Determine the (X, Y) coordinate at the center of the cell enclosing the given text.  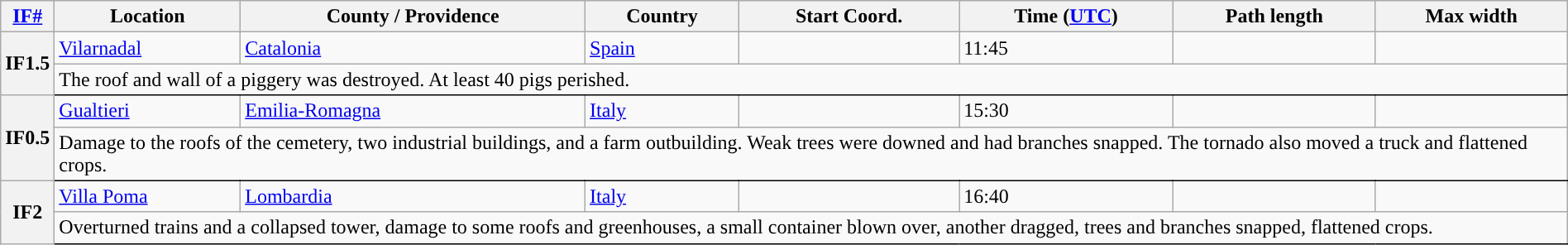
Path length (1274, 17)
Spain (662, 48)
Max width (1471, 17)
The roof and wall of a piggery was destroyed. At least 40 pigs perished. (810, 79)
16:40 (1067, 196)
County / Providence (414, 17)
IF2 (28, 212)
Gualtieri (147, 111)
Location (147, 17)
Time (UTC) (1067, 17)
Country (662, 17)
Emilia-Romagna (414, 111)
11:45 (1067, 48)
Lombardia (414, 196)
Start Coord. (849, 17)
15:30 (1067, 111)
IF# (28, 17)
IF1.5 (28, 64)
IF0.5 (28, 137)
Catalonia (414, 48)
Vilarnadal (147, 48)
Villa Poma (147, 196)
